Provide the (x, y) coordinate of the cell's center where the given text is located.  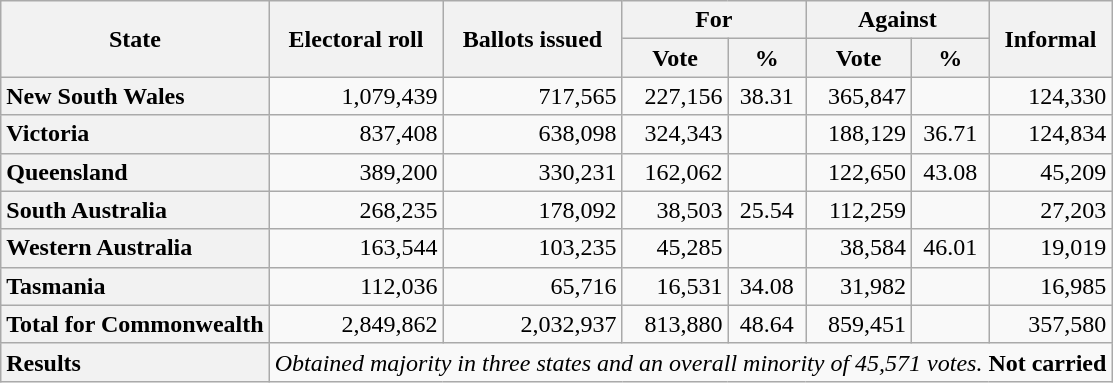
162,062 (675, 172)
227,156 (675, 96)
122,650 (859, 172)
112,259 (859, 210)
Obtained majority in three states and an overall minority of 45,571 votes. Not carried (690, 362)
163,544 (356, 248)
South Australia (135, 210)
Tasmania (135, 286)
837,408 (356, 134)
For (714, 20)
859,451 (859, 324)
45,209 (1050, 172)
330,231 (532, 172)
638,098 (532, 134)
38,584 (859, 248)
112,036 (356, 286)
19,019 (1050, 248)
Total for Commonwealth (135, 324)
178,092 (532, 210)
Informal (1050, 39)
124,330 (1050, 96)
45,285 (675, 248)
813,880 (675, 324)
State (135, 39)
Results (135, 362)
48.64 (766, 324)
2,032,937 (532, 324)
124,834 (1050, 134)
Western Australia (135, 248)
34.08 (766, 286)
Victoria (135, 134)
65,716 (532, 286)
717,565 (532, 96)
46.01 (950, 248)
389,200 (356, 172)
324,343 (675, 134)
27,203 (1050, 210)
31,982 (859, 286)
357,580 (1050, 324)
25.54 (766, 210)
1,079,439 (356, 96)
38,503 (675, 210)
16,531 (675, 286)
Against (898, 20)
Ballots issued (532, 39)
268,235 (356, 210)
New South Wales (135, 96)
365,847 (859, 96)
Electoral roll (356, 39)
103,235 (532, 248)
2,849,862 (356, 324)
43.08 (950, 172)
16,985 (1050, 286)
38.31 (766, 96)
188,129 (859, 134)
36.71 (950, 134)
Queensland (135, 172)
